Determine the [X, Y] coordinate at the center of the cell enclosing the given text.  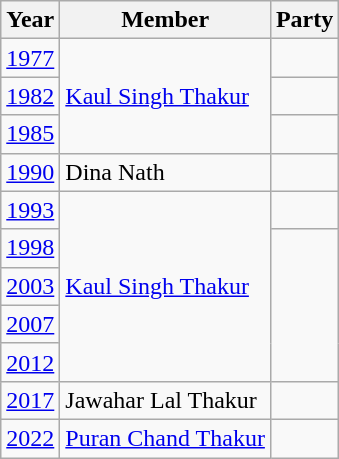
2012 [30, 362]
1993 [30, 210]
1982 [30, 96]
1998 [30, 248]
Puran Chand Thakur [166, 438]
Dina Nath [166, 172]
2007 [30, 324]
Jawahar Lal Thakur [166, 400]
2017 [30, 400]
Party [304, 20]
Year [30, 20]
1985 [30, 134]
Member [166, 20]
2022 [30, 438]
1977 [30, 58]
1990 [30, 172]
2003 [30, 286]
